Pinpoint the cell where the given text exists, returning its (x, y) midpoint coordinate. 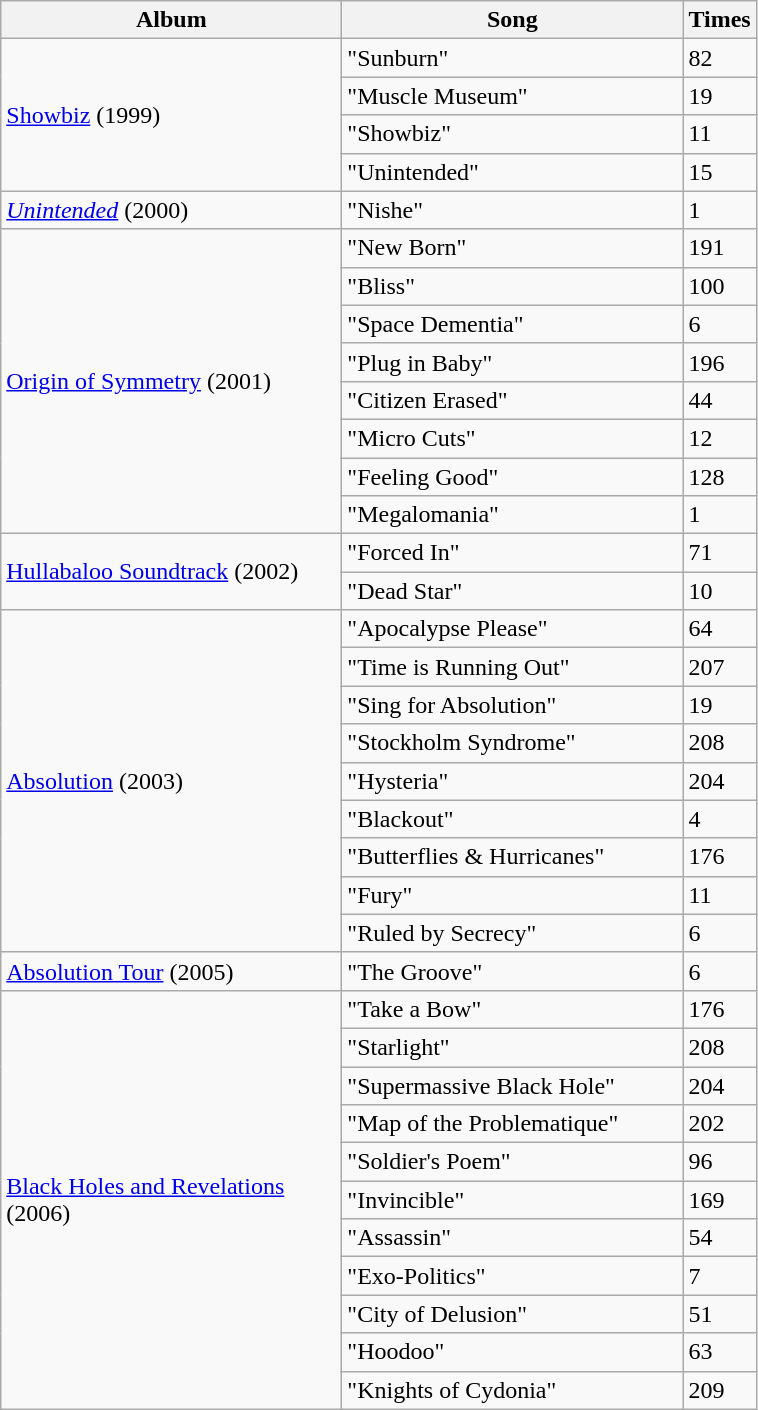
54 (720, 1238)
"Blackout" (512, 819)
"Time is Running Out" (512, 667)
128 (720, 477)
10 (720, 591)
"Sing for Absolution" (512, 705)
169 (720, 1200)
Album (172, 20)
Black Holes and Revelations (2006) (172, 1200)
"Unintended" (512, 172)
"Dead Star" (512, 591)
71 (720, 553)
209 (720, 1390)
"Supermassive Black Hole" (512, 1085)
Absolution (2003) (172, 782)
Showbiz (1999) (172, 115)
"Space Dementia" (512, 324)
"Fury" (512, 895)
"Stockholm Syndrome" (512, 743)
"Butterflies & Hurricanes" (512, 857)
"City of Delusion" (512, 1314)
64 (720, 629)
51 (720, 1314)
"The Groove" (512, 971)
4 (720, 819)
"Sunburn" (512, 58)
"New Born" (512, 248)
Hullabaloo Soundtrack (2002) (172, 572)
191 (720, 248)
63 (720, 1352)
"Exo-Politics" (512, 1276)
"Hoodoo" (512, 1352)
100 (720, 286)
7 (720, 1276)
207 (720, 667)
"Hysteria" (512, 781)
"Assassin" (512, 1238)
Unintended (2000) (172, 210)
Times (720, 20)
"Micro Cuts" (512, 438)
"Soldier's Poem" (512, 1162)
"Bliss" (512, 286)
"Take a Bow" (512, 1009)
12 (720, 438)
44 (720, 400)
Absolution Tour (2005) (172, 971)
82 (720, 58)
"Showbiz" (512, 134)
"Nishe" (512, 210)
"Map of the Problematique" (512, 1124)
"Ruled by Secrecy" (512, 933)
96 (720, 1162)
202 (720, 1124)
Origin of Symmetry (2001) (172, 381)
"Plug in Baby" (512, 362)
"Starlight" (512, 1047)
"Forced In" (512, 553)
"Muscle Museum" (512, 96)
"Knights of Cydonia" (512, 1390)
"Citizen Erased" (512, 400)
"Megalomania" (512, 515)
"Feeling Good" (512, 477)
"Invincible" (512, 1200)
196 (720, 362)
"Apocalypse Please" (512, 629)
Song (512, 20)
15 (720, 172)
